Return (X, Y) of the center of cell containing provided text 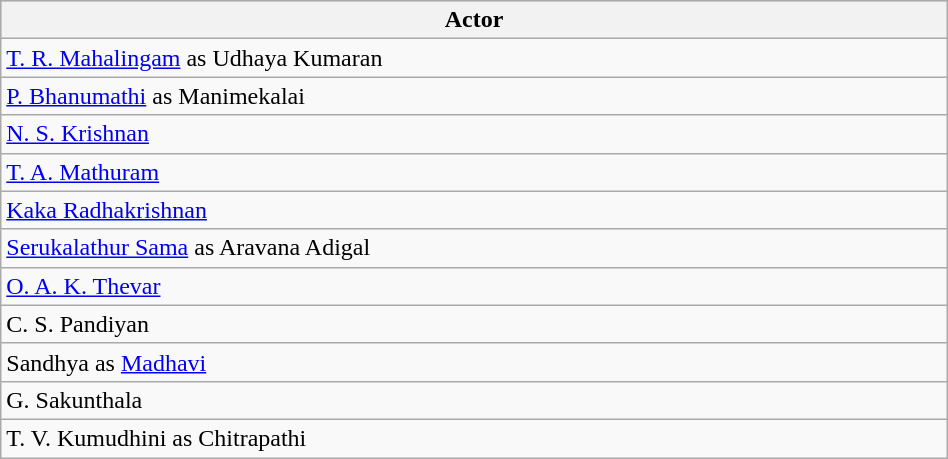
C. S. Pandiyan (474, 324)
T. V. Kumudhini as Chitrapathi (474, 438)
T. R. Mahalingam as Udhaya Kumaran (474, 58)
N. S. Krishnan (474, 134)
Actor (474, 20)
G. Sakunthala (474, 400)
P. Bhanumathi as Manimekalai (474, 96)
Sandhya as Madhavi (474, 362)
Kaka Radhakrishnan (474, 210)
T. A. Mathuram (474, 172)
Serukalathur Sama as Aravana Adigal (474, 248)
O. A. K. Thevar (474, 286)
